Locate the cell with the specified text and output its [x, y] center coordinate. 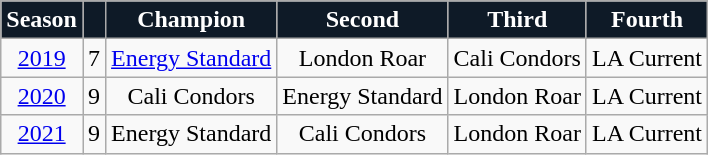
7 [94, 58]
Second [362, 20]
2020 [42, 96]
2021 [42, 134]
2019 [42, 58]
Third [517, 20]
Fourth [646, 20]
Season [42, 20]
Champion [192, 20]
